For the text-containing cell, return its midpoint in (x, y) coordinate format. 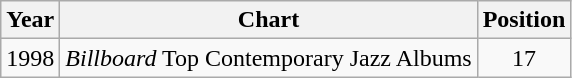
17 (524, 58)
Billboard Top Contemporary Jazz Albums (268, 58)
Year (30, 20)
Chart (268, 20)
1998 (30, 58)
Position (524, 20)
